Scan for the cell matching the given text and deliver its [x, y] coordinate at center. 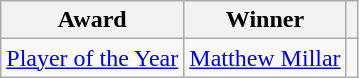
Player of the Year [92, 58]
Matthew Millar [265, 58]
Winner [265, 20]
Award [92, 20]
